Find where the given text appears and provide that cell's center as (X, Y) coordinate. 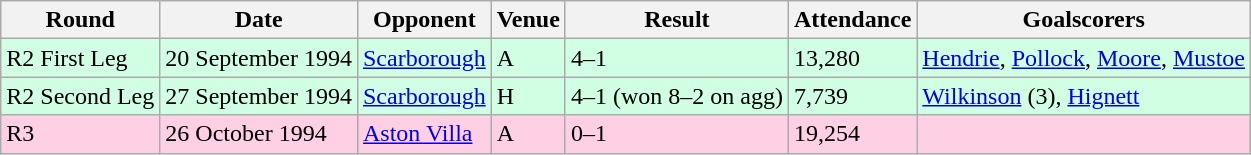
20 September 1994 (259, 58)
13,280 (852, 58)
Opponent (424, 20)
Result (676, 20)
H (528, 96)
19,254 (852, 134)
7,739 (852, 96)
Attendance (852, 20)
R2 Second Leg (80, 96)
Venue (528, 20)
Round (80, 20)
Date (259, 20)
26 October 1994 (259, 134)
Goalscorers (1084, 20)
Aston Villa (424, 134)
Hendrie, Pollock, Moore, Mustoe (1084, 58)
R3 (80, 134)
R2 First Leg (80, 58)
27 September 1994 (259, 96)
4–1 (won 8–2 on agg) (676, 96)
4–1 (676, 58)
Wilkinson (3), Hignett (1084, 96)
0–1 (676, 134)
